From the cell containing the given text, extract its center point as [x, y] coordinate. 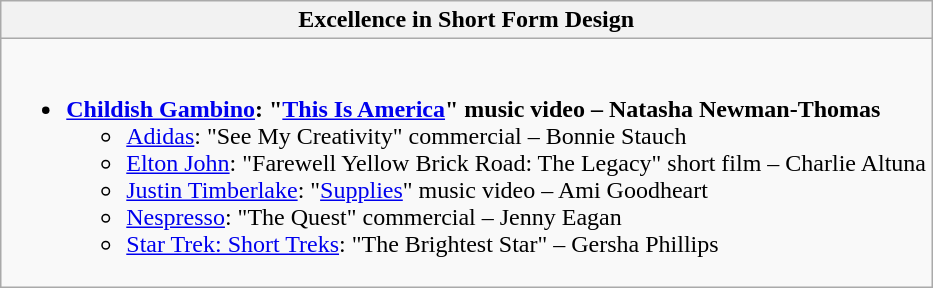
Excellence in Short Form Design [466, 20]
